From the cell containing the given text, extract its center point as (x, y) coordinate. 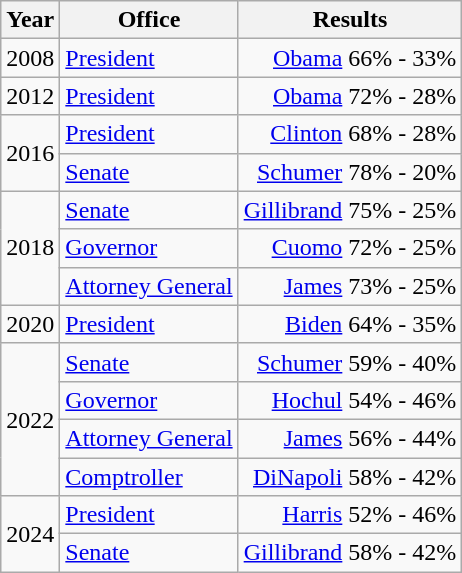
2018 (30, 248)
Schumer 78% - 20% (350, 172)
Comptroller (149, 477)
Year (30, 20)
Obama 66% - 33% (350, 58)
Office (149, 20)
Harris 52% - 46% (350, 515)
2020 (30, 324)
2012 (30, 96)
2008 (30, 58)
Obama 72% - 28% (350, 96)
James 73% - 25% (350, 286)
2024 (30, 534)
Results (350, 20)
James 56% - 44% (350, 438)
Cuomo 72% - 25% (350, 248)
Clinton 68% - 28% (350, 134)
2016 (30, 153)
Schumer 59% - 40% (350, 362)
Gillibrand 58% - 42% (350, 553)
2022 (30, 419)
Hochul 54% - 46% (350, 400)
DiNapoli 58% - 42% (350, 477)
Biden 64% - 35% (350, 324)
Gillibrand 75% - 25% (350, 210)
